Extract the [x, y] coordinate from the center of the cell holding the provided text.  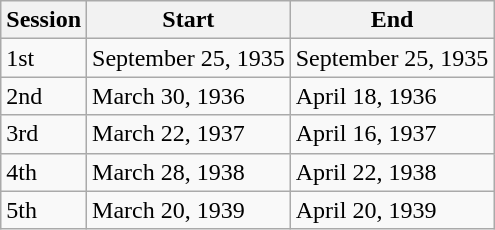
March 20, 1939 [189, 210]
5th [44, 210]
4th [44, 172]
April 18, 1936 [392, 96]
April 20, 1939 [392, 210]
April 16, 1937 [392, 134]
March 22, 1937 [189, 134]
March 28, 1938 [189, 172]
Start [189, 20]
3rd [44, 134]
End [392, 20]
March 30, 1936 [189, 96]
2nd [44, 96]
April 22, 1938 [392, 172]
1st [44, 58]
Session [44, 20]
